Locate the cell with the specified text and output its (x, y) center coordinate. 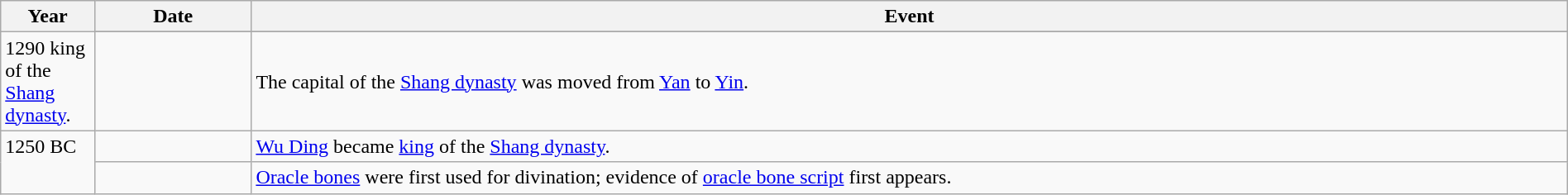
Oracle bones were first used for divination; evidence of oracle bone script first appears. (910, 178)
Date (172, 17)
The capital of the Shang dynasty was moved from Yan to Yin. (910, 81)
Year (48, 17)
Event (910, 17)
1250 BC (48, 162)
1290 king of the Shang dynasty. (48, 81)
Wu Ding became king of the Shang dynasty. (910, 146)
